For the text-containing cell, return its midpoint in [X, Y] coordinate format. 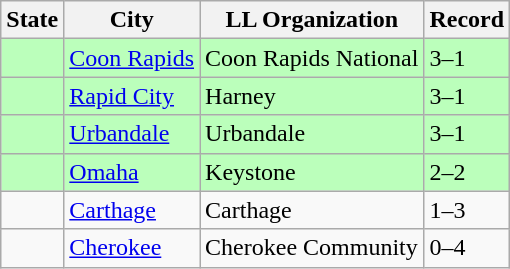
0–4 [467, 248]
Record [467, 20]
Harney [312, 96]
Cherokee [132, 248]
State [32, 20]
City [132, 20]
Cherokee Community [312, 248]
Keystone [312, 172]
Coon Rapids [132, 58]
1–3 [467, 210]
Coon Rapids National [312, 58]
Omaha [132, 172]
2–2 [467, 172]
LL Organization [312, 20]
Rapid City [132, 96]
